Find where the given text appears and provide that cell's center as (x, y) coordinate. 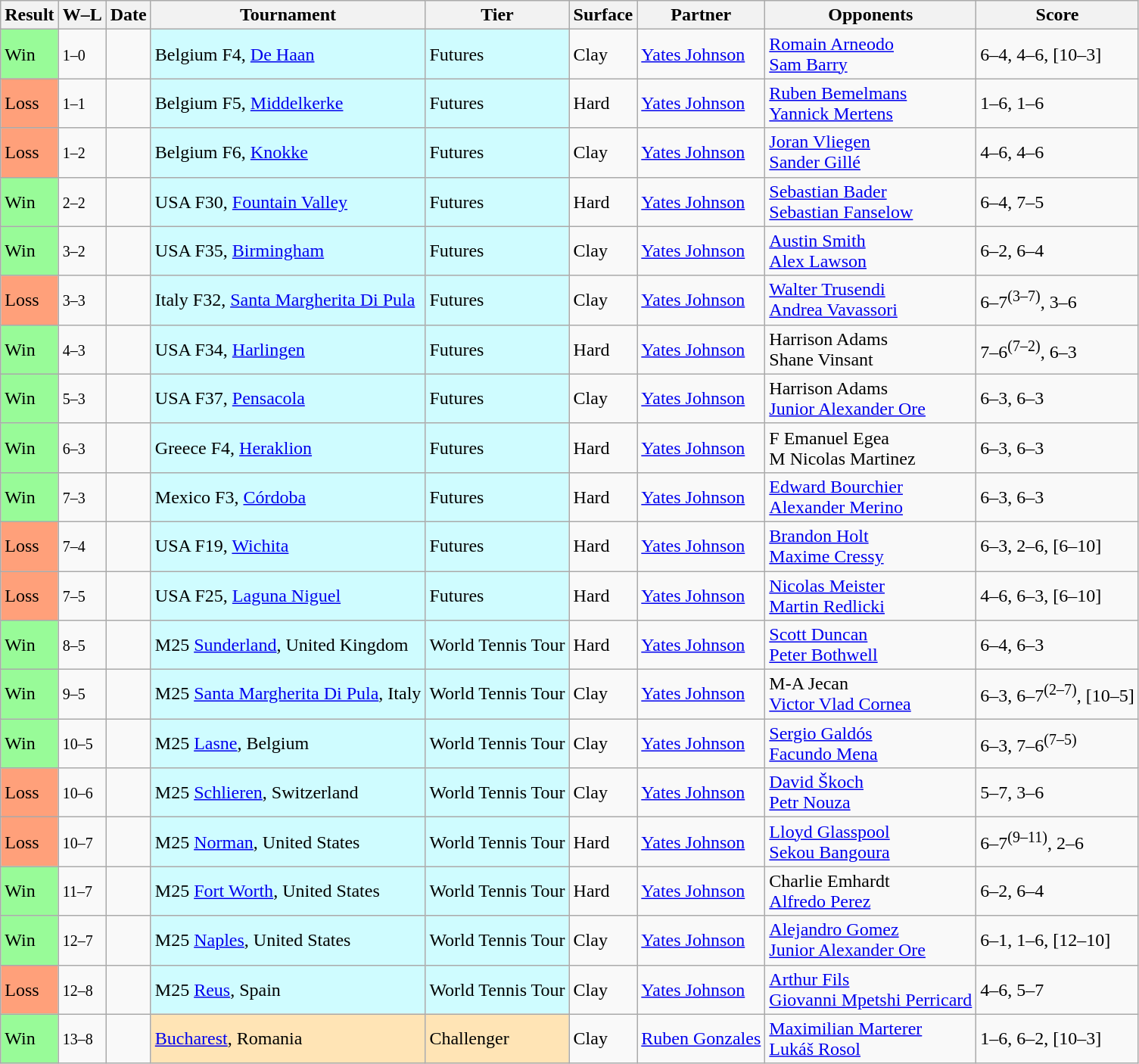
M25 Schlieren, Switzerland (288, 793)
M25 Reus, Spain (288, 990)
3–3 (82, 300)
Joran Vliegen Sander Gillé (870, 153)
Greece F4, Heraklion (288, 448)
6–3, 7–6(7–5) (1057, 743)
USA F37, Pensacola (288, 398)
5–3 (82, 398)
Nicolas Meister Martin Redlicki (870, 595)
Score (1057, 15)
Partner (701, 15)
1–2 (82, 153)
Romain Arneodo Sam Barry (870, 54)
Mexico F3, Córdoba (288, 496)
4–6, 6–3, [6–10] (1057, 595)
6–1, 1–6, [12–10] (1057, 940)
Bucharest, Romania (288, 1038)
1–6, 1–6 (1057, 103)
11–7 (82, 891)
F Emanuel Egea M Nicolas Martinez (870, 448)
Belgium F5, Middelkerke (288, 103)
David Škoch Petr Nouza (870, 793)
7–4 (82, 546)
6–7(3–7), 3–6 (1057, 300)
Date (129, 15)
Surface (603, 15)
Edward Bourchier Alexander Merino (870, 496)
12–8 (82, 990)
Challenger (497, 1038)
6–7(9–11), 2–6 (1057, 842)
Charlie Emhardt Alfredo Perez (870, 891)
6–4, 4–6, [10–3] (1057, 54)
6–3, 6–7(2–7), [10–5] (1057, 695)
1–0 (82, 54)
6–4, 6–3 (1057, 645)
Arthur Fils Giovanni Mpetshi Perricard (870, 990)
6–3, 2–6, [6–10] (1057, 546)
USA F25, Laguna Niguel (288, 595)
USA F34, Harlingen (288, 350)
Scott Duncan Peter Bothwell (870, 645)
Sebastian Bader Sebastian Fanselow (870, 201)
6–4, 7–5 (1057, 201)
Alejandro Gomez Junior Alexander Ore (870, 940)
4–3 (82, 350)
12–7 (82, 940)
10–5 (82, 743)
4–6, 5–7 (1057, 990)
Lloyd Glasspool Sekou Bangoura (870, 842)
Opponents (870, 15)
Belgium F4, De Haan (288, 54)
Ruben Gonzales (701, 1038)
Result (30, 15)
Ruben Bemelmans Yannick Mertens (870, 103)
3–2 (82, 251)
Sergio Galdós Facundo Mena (870, 743)
Maximilian Marterer Lukáš Rosol (870, 1038)
Tier (497, 15)
M25 Fort Worth, United States (288, 891)
1–6, 6–2, [10–3] (1057, 1038)
10–7 (82, 842)
USA F19, Wichita (288, 546)
7–6(7–2), 6–3 (1057, 350)
5–7, 3–6 (1057, 793)
M-A Jecan Victor Vlad Cornea (870, 695)
6–3 (82, 448)
Belgium F6, Knokke (288, 153)
7–3 (82, 496)
USA F30, Fountain Valley (288, 201)
4–6, 4–6 (1057, 153)
9–5 (82, 695)
USA F35, Birmingham (288, 251)
Tournament (288, 15)
Harrison Adams Shane Vinsant (870, 350)
Austin Smith Alex Lawson (870, 251)
10–6 (82, 793)
M25 Naples, United States (288, 940)
7–5 (82, 595)
Walter Trusendi Andrea Vavassori (870, 300)
M25 Santa Margherita Di Pula, Italy (288, 695)
Harrison Adams Junior Alexander Ore (870, 398)
Brandon Holt Maxime Cressy (870, 546)
W–L (82, 15)
M25 Norman, United States (288, 842)
2–2 (82, 201)
M25 Sunderland, United Kingdom (288, 645)
13–8 (82, 1038)
1–1 (82, 103)
Italy F32, Santa Margherita Di Pula (288, 300)
M25 Lasne, Belgium (288, 743)
8–5 (82, 645)
